For the text-containing cell, return its midpoint in [X, Y] coordinate format. 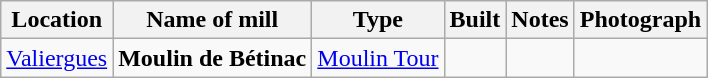
Photograph [640, 20]
Built [475, 20]
Valiergues [57, 58]
Type [378, 20]
Moulin de Bétinac [212, 58]
Location [57, 20]
Notes [540, 20]
Moulin Tour [378, 58]
Name of mill [212, 20]
